Determine the [x, y] coordinate at the center of the cell enclosing the given text.  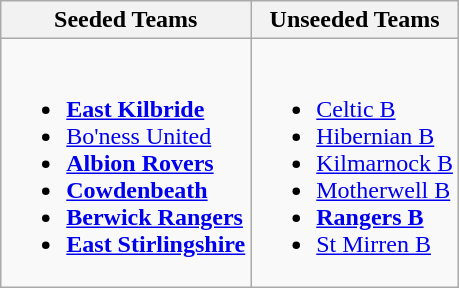
Unseeded Teams [355, 20]
Seeded Teams [126, 20]
Celtic BHibernian BKilmarnock BMotherwell BRangers BSt Mirren B [355, 163]
East KilbrideBo'ness UnitedAlbion RoversCowdenbeathBerwick RangersEast Stirlingshire [126, 163]
